Pinpoint the cell where the given text exists, returning its (X, Y) midpoint coordinate. 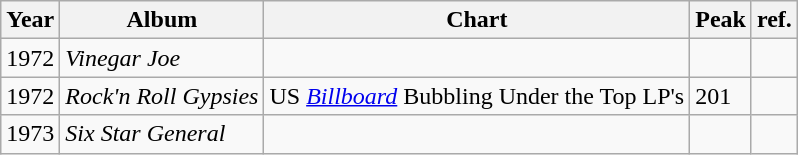
Rock'n Roll Gypsies (162, 96)
ref. (774, 20)
Peak (721, 20)
Vinegar Joe (162, 58)
Album (162, 20)
Six Star General (162, 134)
Chart (477, 20)
Year (30, 20)
US Billboard Bubbling Under the Top LP's (477, 96)
1973 (30, 134)
201 (721, 96)
